Identify which cell holds the provided text, then report its [X, Y] central coordinate. 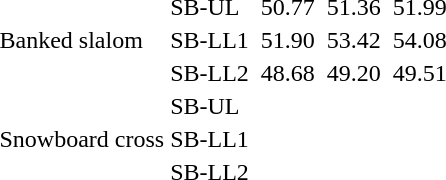
53.42 [354, 40]
48.68 [288, 73]
49.20 [354, 73]
SB-LL2 [210, 73]
51.90 [288, 40]
SB-UL [210, 106]
